Return the [X, Y] coordinate for the center point of the cell that contains the specified text.  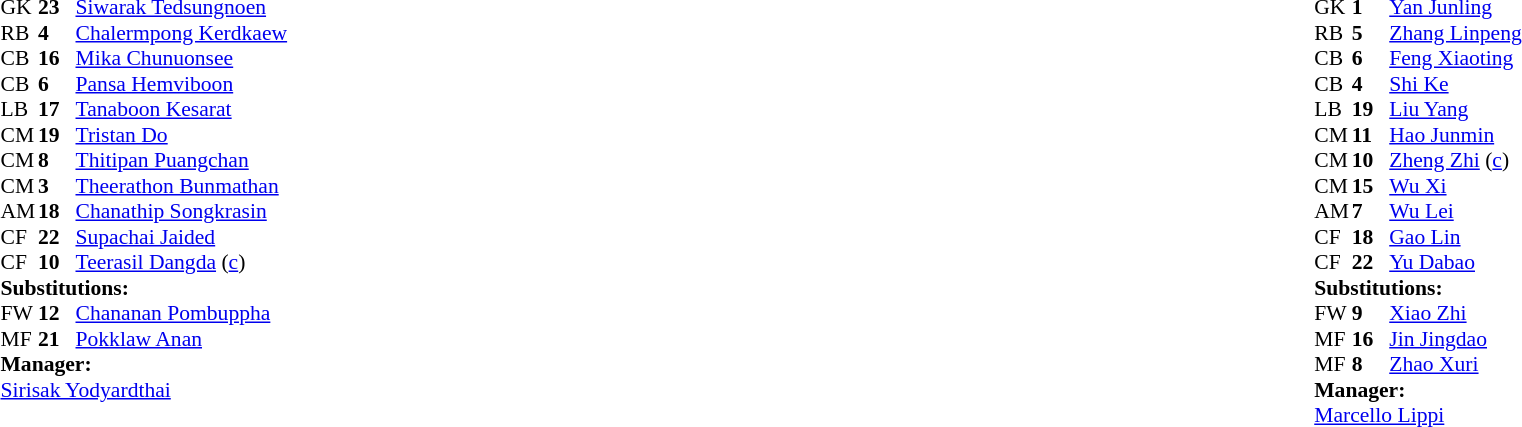
Jin Jingdao [1455, 339]
Zheng Zhi (c) [1455, 161]
Liu Yang [1455, 109]
Chalermpong Kerdkaew [182, 33]
Shi Ke [1455, 84]
Feng Xiaoting [1455, 59]
Teerasil Dangda (c) [182, 263]
12 [57, 313]
Wu Lei [1455, 211]
11 [1371, 135]
5 [1371, 33]
Tristan Do [182, 135]
Thitipan Puangchan [182, 161]
Theerathon Bunmathan [182, 186]
7 [1371, 211]
Pansa Hemviboon [182, 84]
Gao Lin [1455, 237]
Pokklaw Anan [182, 339]
Zhao Xuri [1455, 365]
3 [57, 186]
Zhang Linpeng [1455, 33]
Chananan Pombuppha [182, 313]
Wu Xi [1455, 186]
Tanaboon Kesarat [182, 109]
Xiao Zhi [1455, 313]
21 [57, 339]
9 [1371, 313]
15 [1371, 186]
Hao Junmin [1455, 135]
Sirisak Yodyardthai [144, 390]
Chanathip Songkrasin [182, 211]
Mika Chunuonsee [182, 59]
Yu Dabao [1455, 263]
Supachai Jaided [182, 237]
17 [57, 109]
